Identify which cell holds the provided text, then report its [X, Y] central coordinate. 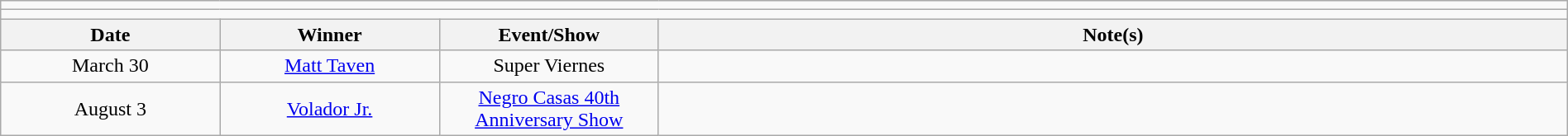
Volador Jr. [329, 109]
Date [111, 35]
Event/Show [549, 35]
Negro Casas 40th Anniversary Show [549, 109]
Note(s) [1113, 35]
Winner [329, 35]
Matt Taven [329, 66]
March 30 [111, 66]
August 3 [111, 109]
Super Viernes [549, 66]
